Locate the cell with the specified text and output its [x, y] center coordinate. 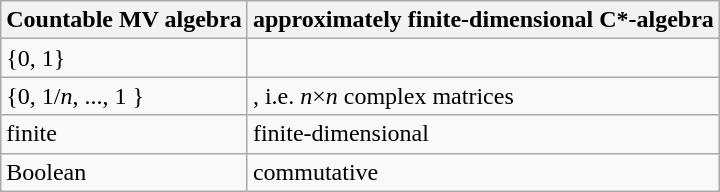
finite-dimensional [483, 134]
Countable MV algebra [124, 20]
{0, 1/n, ..., 1 } [124, 96]
, i.e. n×n complex matrices [483, 96]
commutative [483, 172]
Boolean [124, 172]
{0, 1} [124, 58]
approximately finite-dimensional C*-algebra [483, 20]
finite [124, 134]
